Detect which cell encompasses the target text, then output its [X, Y] center coordinate. 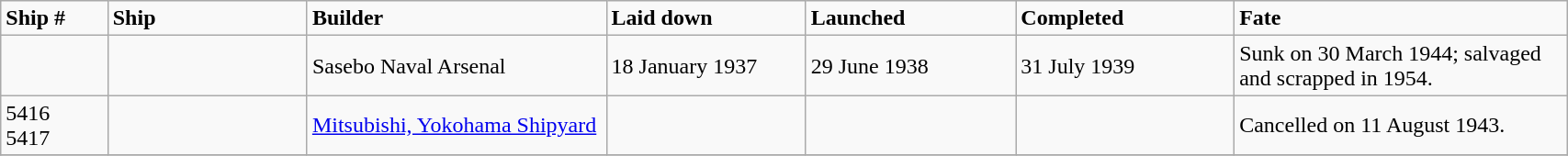
Completed [1125, 18]
29 June 1938 [911, 66]
31 July 1939 [1125, 66]
Ship [208, 18]
Sunk on 30 March 1944; salvaged and scrapped in 1954. [1401, 66]
Laid down [705, 18]
Sasebo Naval Arsenal [457, 66]
54165417 [54, 125]
Launched [911, 18]
Ship # [54, 18]
Fate [1401, 18]
Mitsubishi, Yokohama Shipyard [457, 125]
Cancelled on 11 August 1943. [1401, 125]
Builder [457, 18]
18 January 1937 [705, 66]
